Output the [x, y] coordinate of the center of the cell containing the given text.  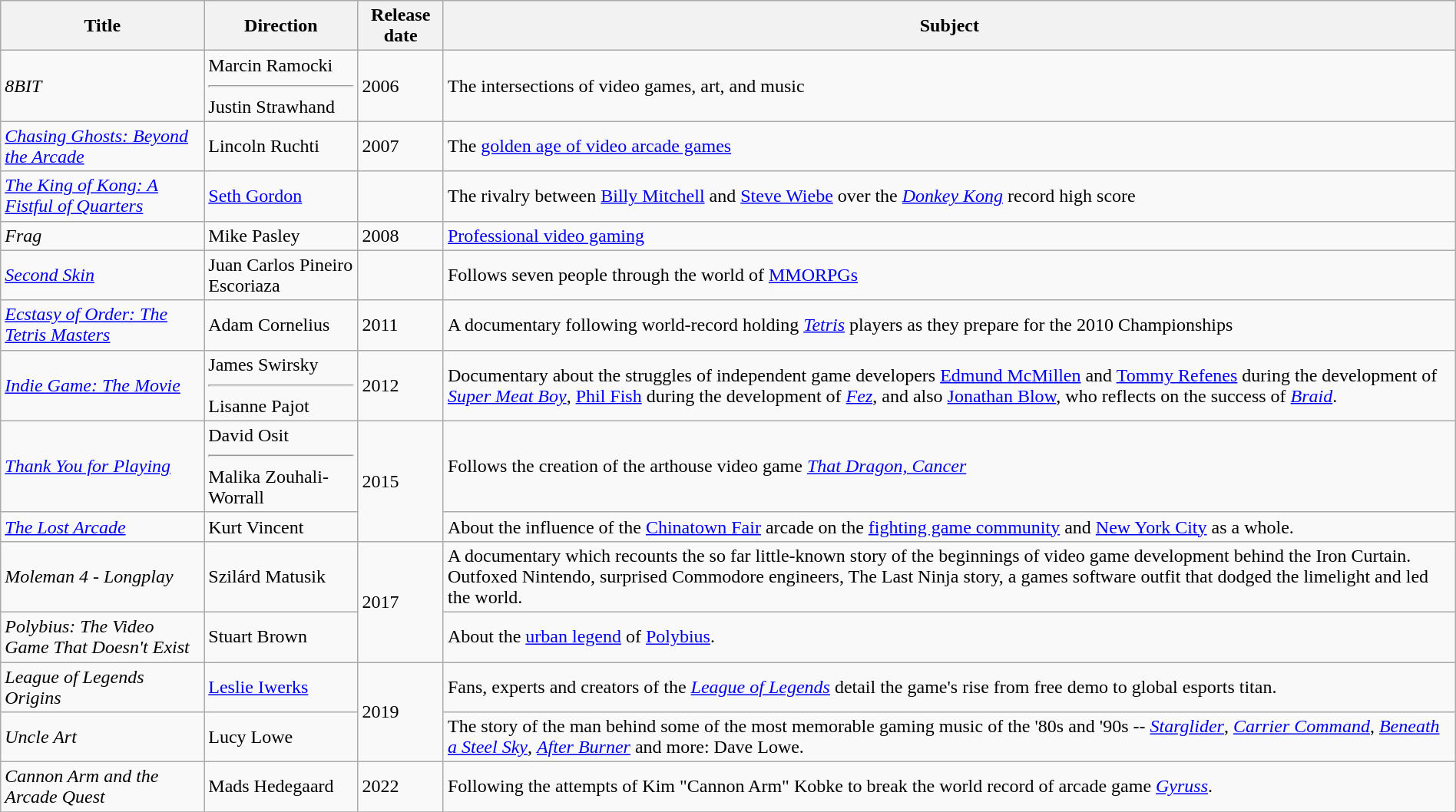
The intersections of video games, art, and music [949, 86]
Frag [103, 236]
Follows seven people through the world of MMORPGs [949, 275]
Adam Cornelius [281, 325]
Mike Pasley [281, 236]
2015 [401, 480]
The rivalry between Billy Mitchell and Steve Wiebe over the Donkey Kong record high score [949, 196]
Polybius: The Video Game That Doesn't Exist [103, 637]
2022 [401, 787]
Release date [401, 26]
2006 [401, 86]
Lucy Lowe [281, 737]
The King of Kong: A Fistful of Quarters [103, 196]
Szilárd Matusik [281, 576]
2017 [401, 602]
Stuart Brown [281, 637]
Mads Hedegaard [281, 787]
Direction [281, 26]
Marcin RamockiJustin Strawhand [281, 86]
Indie Game: The Movie [103, 385]
Following the attempts of Kim "Cannon Arm" Kobke to break the world record of arcade game Gyruss. [949, 787]
8BIT [103, 86]
Subject [949, 26]
Follows the creation of the arthouse video game That Dragon, Cancer [949, 467]
Juan Carlos Pineiro Escoriaza [281, 275]
2012 [401, 385]
League of Legends Origins [103, 686]
Thank You for Playing [103, 467]
A documentary following world-record holding Tetris players as they prepare for the 2010 Championships [949, 325]
Leslie Iwerks [281, 686]
2019 [401, 711]
About the influence of the Chinatown Fair arcade on the fighting game community and New York City as a whole. [949, 526]
Lincoln Ruchti [281, 146]
Cannon Arm and the Arcade Quest [103, 787]
Chasing Ghosts: Beyond the Arcade [103, 146]
Professional video gaming [949, 236]
Seth Gordon [281, 196]
The golden age of video arcade games [949, 146]
Fans, experts and creators of the League of Legends detail the game's rise from free demo to global esports titan. [949, 686]
2007 [401, 146]
About the urban legend of Polybius. [949, 637]
Kurt Vincent [281, 526]
Uncle Art [103, 737]
James SwirskyLisanne Pajot [281, 385]
2008 [401, 236]
The Lost Arcade [103, 526]
Ecstasy of Order: The Tetris Masters [103, 325]
Title [103, 26]
Moleman 4 - Longplay [103, 576]
David OsitMalika Zouhali-Worrall [281, 467]
Second Skin [103, 275]
2011 [401, 325]
